Output the (x, y) coordinate of the center of the cell containing the given text.  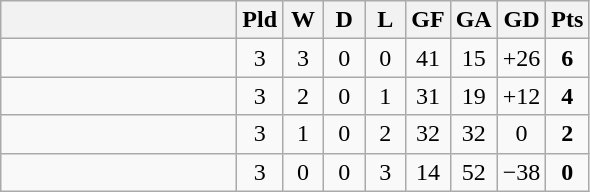
41 (428, 58)
15 (474, 58)
GD (522, 20)
14 (428, 172)
4 (568, 96)
D (344, 20)
W (304, 20)
Pld (260, 20)
52 (474, 172)
31 (428, 96)
Pts (568, 20)
GA (474, 20)
19 (474, 96)
6 (568, 58)
L (386, 20)
+12 (522, 96)
−38 (522, 172)
+26 (522, 58)
GF (428, 20)
